Pinpoint the cell where the given text exists, returning its (X, Y) midpoint coordinate. 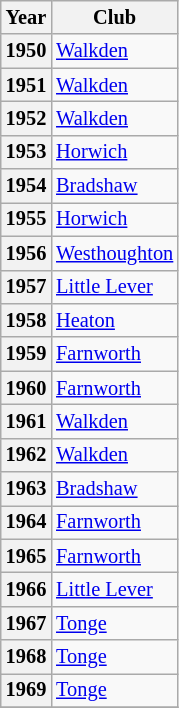
1952 (26, 118)
1959 (26, 354)
Year (26, 17)
1954 (26, 186)
1966 (26, 589)
1960 (26, 388)
1964 (26, 522)
1951 (26, 85)
1965 (26, 556)
1968 (26, 657)
1967 (26, 623)
1950 (26, 51)
1956 (26, 253)
1955 (26, 219)
1962 (26, 455)
Westhoughton (114, 253)
1958 (26, 320)
1961 (26, 421)
1953 (26, 152)
1963 (26, 489)
1969 (26, 690)
Heaton (114, 320)
Club (114, 17)
1957 (26, 287)
